Find where the given text appears and provide that cell's center as [x, y] coordinate. 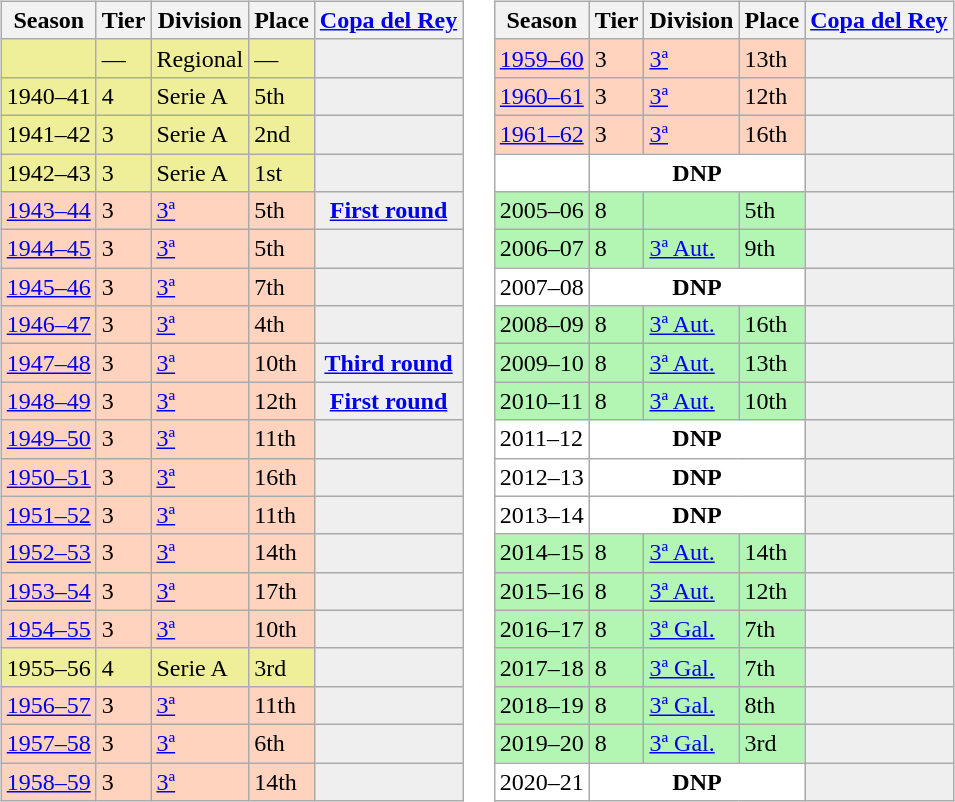
2011–12 [542, 439]
1958–59 [48, 781]
2005–06 [542, 211]
6th [282, 743]
1959–60 [542, 58]
2016–17 [542, 629]
1951–52 [48, 515]
1946–47 [48, 325]
1956–57 [48, 705]
2014–15 [542, 553]
1961–62 [542, 134]
Regional [200, 58]
2013–14 [542, 515]
1949–50 [48, 439]
1950–51 [48, 477]
2019–20 [542, 743]
1947–48 [48, 363]
2012–13 [542, 477]
1954–55 [48, 629]
1944–45 [48, 249]
2020–21 [542, 781]
2017–18 [542, 667]
8th [772, 705]
1942–43 [48, 173]
1940–41 [48, 96]
17th [282, 591]
1943–44 [48, 211]
2nd [282, 134]
2015–16 [542, 591]
1953–54 [48, 591]
1941–42 [48, 134]
1952–53 [48, 553]
2010–11 [542, 401]
Third round [388, 363]
1957–58 [48, 743]
1955–56 [48, 667]
1960–61 [542, 96]
2007–08 [542, 287]
1st [282, 173]
2006–07 [542, 249]
2009–10 [542, 363]
1945–46 [48, 287]
1948–49 [48, 401]
2008–09 [542, 325]
4th [282, 325]
9th [772, 249]
2018–19 [542, 705]
